Capture the cell that displays the provided text and extract its [X, Y] central coordinate. 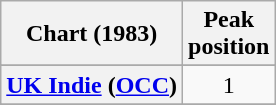
Chart (1983) [92, 34]
UK Indie (OCC) [92, 85]
1 [229, 85]
Peakposition [229, 34]
